Output the [X, Y] coordinate of the center of the cell containing the given text.  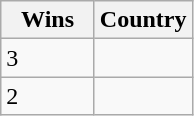
2 [48, 96]
3 [48, 58]
Country [143, 20]
Wins [48, 20]
